Pinpoint the cell where the given text exists, returning its [X, Y] midpoint coordinate. 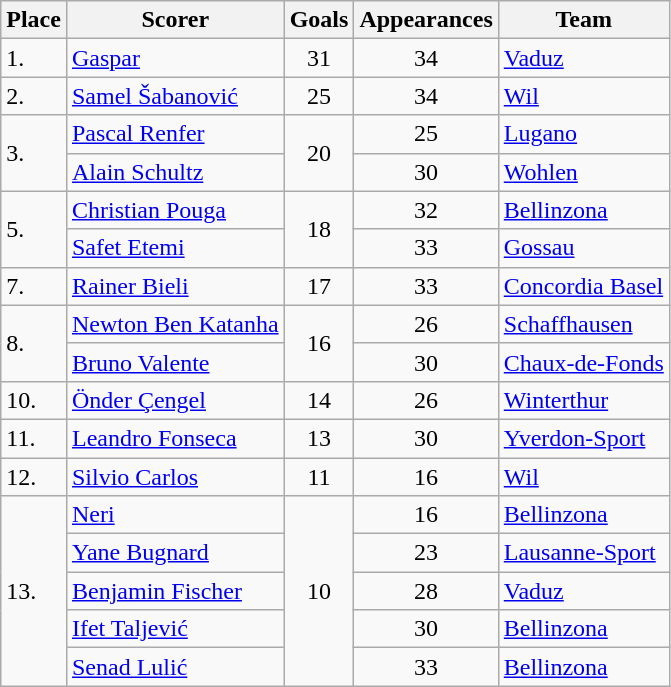
Yverdon-Sport [584, 438]
Scorer [175, 20]
Önder Çengel [175, 400]
13. [34, 591]
18 [319, 229]
Lausanne-Sport [584, 553]
Christian Pouga [175, 210]
Newton Ben Katanha [175, 324]
20 [319, 153]
28 [426, 591]
1. [34, 58]
Wohlen [584, 172]
Appearances [426, 20]
Concordia Basel [584, 286]
11. [34, 438]
Goals [319, 20]
11 [319, 477]
5. [34, 229]
Neri [175, 515]
Samel Šabanović [175, 96]
12. [34, 477]
10. [34, 400]
Alain Schultz [175, 172]
Rainer Bieli [175, 286]
Pascal Renfer [175, 134]
Winterthur [584, 400]
17 [319, 286]
2. [34, 96]
Benjamin Fischer [175, 591]
Place [34, 20]
Ifet Taljević [175, 629]
32 [426, 210]
Yane Bugnard [175, 553]
7. [34, 286]
Schaffhausen [584, 324]
Leandro Fonseca [175, 438]
Silvio Carlos [175, 477]
13 [319, 438]
3. [34, 153]
Gossau [584, 248]
Gaspar [175, 58]
Lugano [584, 134]
14 [319, 400]
23 [426, 553]
Team [584, 20]
31 [319, 58]
Bruno Valente [175, 362]
10 [319, 591]
Chaux-de-Fonds [584, 362]
8. [34, 343]
Senad Lulić [175, 667]
Safet Etemi [175, 248]
